Detect which cell encompasses the target text, then output its [x, y] center coordinate. 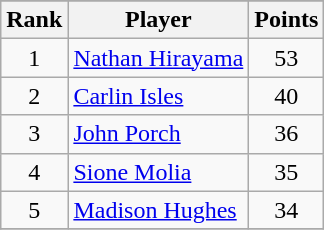
35 [286, 172]
2 [34, 96]
53 [286, 58]
34 [286, 210]
Carlin Isles [158, 96]
Madison Hughes [158, 210]
Rank [34, 20]
1 [34, 58]
John Porch [158, 134]
Points [286, 20]
40 [286, 96]
Sione Molia [158, 172]
Player [158, 20]
36 [286, 134]
5 [34, 210]
4 [34, 172]
Nathan Hirayama [158, 58]
3 [34, 134]
